Output the (X, Y) coordinate of the center of the cell containing the given text.  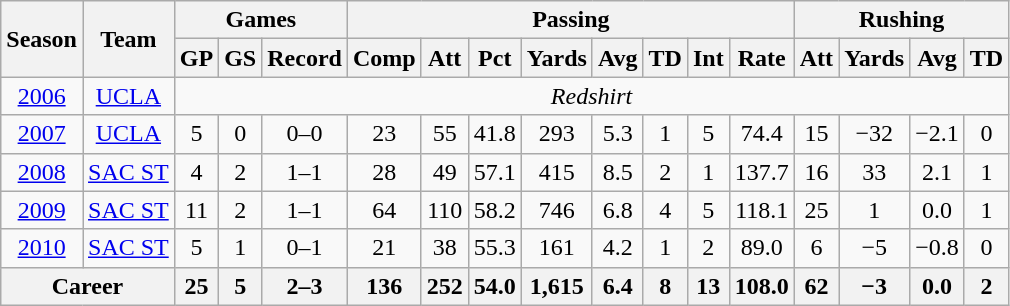
Comp (384, 58)
137.7 (762, 172)
Record (305, 58)
21 (384, 248)
Rushing (901, 20)
2006 (42, 96)
136 (384, 286)
49 (444, 172)
55 (444, 134)
−5 (874, 248)
110 (444, 210)
252 (444, 286)
Redshirt (591, 96)
2009 (42, 210)
58.2 (494, 210)
GS (240, 58)
−32 (874, 134)
74.4 (762, 134)
415 (556, 172)
6 (816, 248)
16 (816, 172)
−2.1 (938, 134)
57.1 (494, 172)
54.0 (494, 286)
Passing (570, 20)
8.5 (618, 172)
2010 (42, 248)
Pct (494, 58)
55.3 (494, 248)
33 (874, 172)
6.8 (618, 210)
8 (665, 286)
293 (556, 134)
2–3 (305, 286)
28 (384, 172)
62 (816, 286)
Team (128, 39)
2008 (42, 172)
Rate (762, 58)
Career (88, 286)
15 (816, 134)
64 (384, 210)
38 (444, 248)
41.8 (494, 134)
Season (42, 39)
11 (196, 210)
0–1 (305, 248)
−0.8 (938, 248)
5.3 (618, 134)
161 (556, 248)
118.1 (762, 210)
6.4 (618, 286)
GP (196, 58)
Int (708, 58)
746 (556, 210)
2.1 (938, 172)
−3 (874, 286)
4.2 (618, 248)
2007 (42, 134)
Games (260, 20)
0–0 (305, 134)
13 (708, 286)
1,615 (556, 286)
89.0 (762, 248)
108.0 (762, 286)
23 (384, 134)
